Find where the given text appears and provide that cell's center as [X, Y] coordinate. 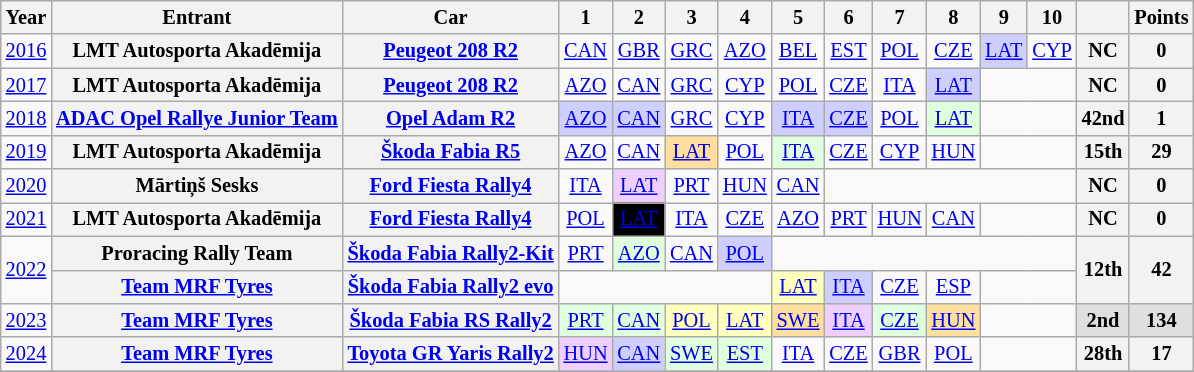
134 [1161, 320]
Toyota GR Yaris Rally2 [451, 354]
2 [638, 17]
BEL [798, 51]
2016 [26, 51]
Škoda Fabia R5 [451, 152]
Opel Adam R2 [451, 118]
Škoda Fabia RS Rally2 [451, 320]
2021 [26, 219]
2018 [26, 118]
Mārtiņš Sesks [196, 186]
29 [1161, 152]
ADAC Opel Rallye Junior Team [196, 118]
2017 [26, 85]
2019 [26, 152]
6 [848, 17]
10 [1052, 17]
Škoda Fabia Rally2 evo [451, 287]
9 [1004, 17]
2020 [26, 186]
Škoda Fabia Rally2-Kit [451, 253]
2023 [26, 320]
8 [953, 17]
5 [798, 17]
Proracing Rally Team [196, 253]
Year [26, 17]
2024 [26, 354]
ESP [953, 287]
7 [900, 17]
2022 [26, 270]
12th [1104, 270]
Points [1161, 17]
17 [1161, 354]
4 [745, 17]
42nd [1104, 118]
Car [451, 17]
Entrant [196, 17]
28th [1104, 354]
3 [692, 17]
42 [1161, 270]
2nd [1104, 320]
15th [1104, 152]
